Detect which cell encompasses the target text, then output its (x, y) center coordinate. 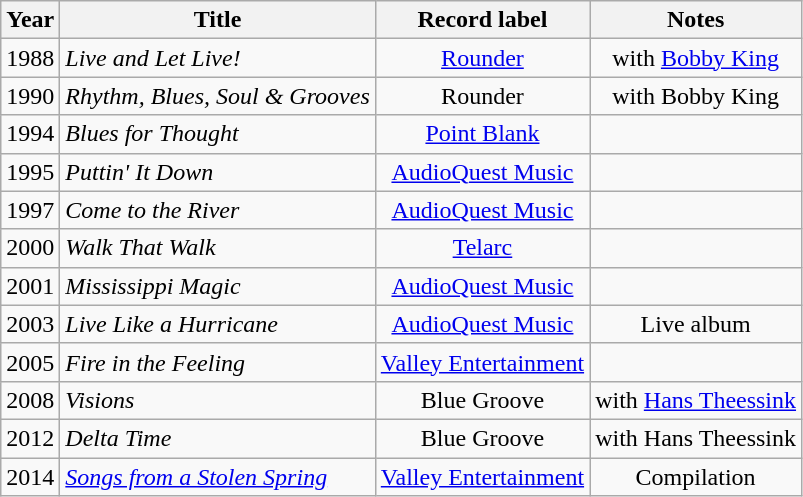
Fire in the Feeling (218, 362)
Blues for Thought (218, 134)
Record label (482, 20)
2005 (30, 362)
Mississippi Magic (218, 286)
Rhythm, Blues, Soul & Grooves (218, 96)
Come to the River (218, 210)
1988 (30, 58)
Delta Time (218, 438)
Visions (218, 400)
Live album (696, 324)
Title (218, 20)
Live Like a Hurricane (218, 324)
Live and Let Live! (218, 58)
Puttin' It Down (218, 172)
1994 (30, 134)
2001 (30, 286)
Notes (696, 20)
2014 (30, 477)
2012 (30, 438)
2000 (30, 248)
Telarc (482, 248)
1997 (30, 210)
2003 (30, 324)
1990 (30, 96)
1995 (30, 172)
2008 (30, 400)
Songs from a Stolen Spring (218, 477)
Year (30, 20)
Point Blank (482, 134)
Compilation (696, 477)
Walk That Walk (218, 248)
